Locate the cell with the specified text and output its (X, Y) center coordinate. 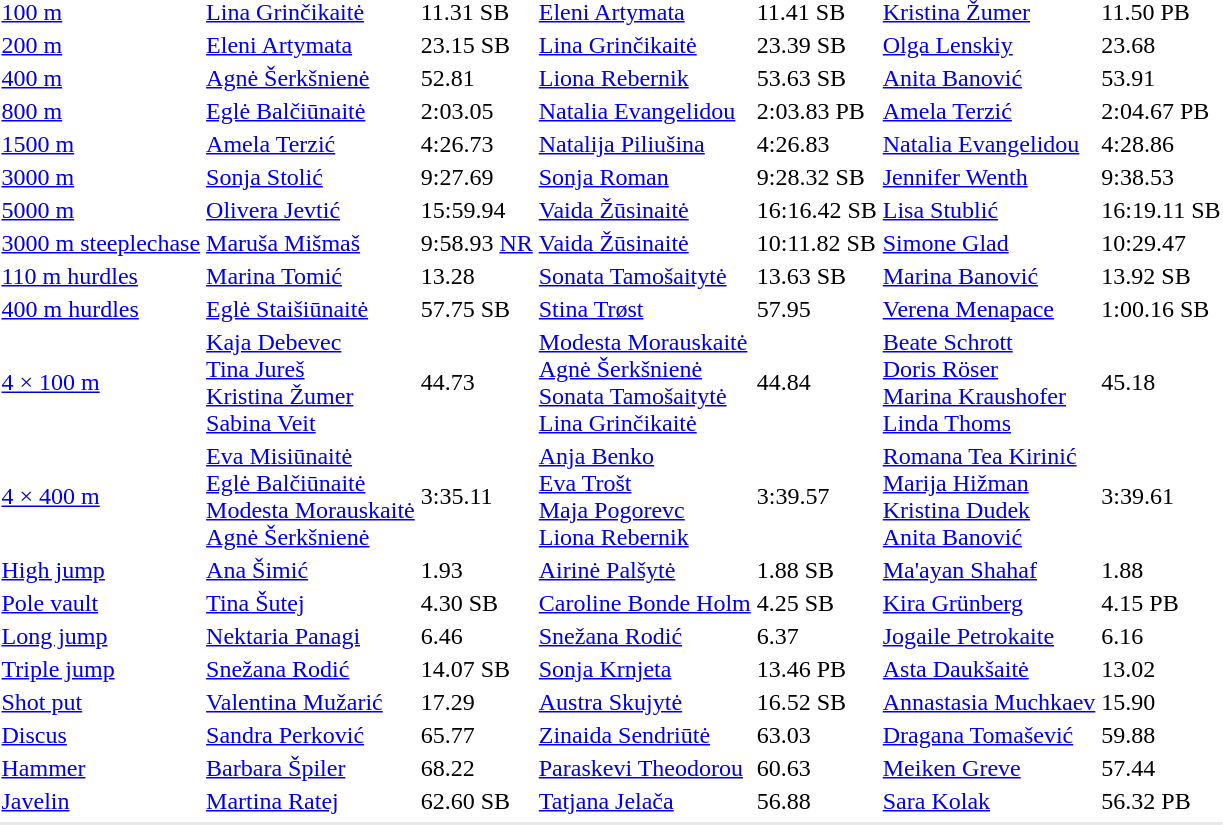
Pole vault (101, 603)
Ana Šimić (311, 570)
9:58.93 NR (476, 243)
3:35.11 (476, 496)
Ma'ayan Shahaf (989, 570)
Sonata Tamošaitytė (644, 276)
Paraskevi Theodorou (644, 768)
13.46 PB (816, 669)
Romana Tea KirinićMarija HižmanKristina DudekAnita Banović (989, 496)
Eglė Balčiūnaitė (311, 111)
2:03.05 (476, 111)
63.03 (816, 735)
3:39.61 (1161, 496)
800 m (101, 111)
Olga Lenskiy (989, 45)
23.39 SB (816, 45)
Lina Grinčikaitė (644, 45)
Dragana Tomašević (989, 735)
Lisa Stublić (989, 210)
4:28.86 (1161, 144)
15:59.94 (476, 210)
Jennifer Wenth (989, 177)
4 × 400 m (101, 496)
10:29.47 (1161, 243)
Tina Šutej (311, 603)
1:00.16 SB (1161, 309)
1500 m (101, 144)
Olivera Jevtić (311, 210)
Eglė Staišiūnaitė (311, 309)
Long jump (101, 636)
44.73 (476, 382)
9:28.32 SB (816, 177)
Sonja Stolić (311, 177)
Stina Trøst (644, 309)
400 m hurdles (101, 309)
13.28 (476, 276)
1.93 (476, 570)
4:26.83 (816, 144)
Maruša Mišmaš (311, 243)
3000 m steeplechase (101, 243)
Liona Rebernik (644, 78)
16:16.42 SB (816, 210)
53.63 SB (816, 78)
45.18 (1161, 382)
Valentina Mužarić (311, 702)
Shot put (101, 702)
Kaja DebevecTina JurešKristina ŽumerSabina Veit (311, 382)
Modesta MorauskaitėAgnė ŠerkšnienėSonata TamošaitytėLina Grinčikaitė (644, 382)
6.16 (1161, 636)
Natalija Piliušina (644, 144)
Hammer (101, 768)
Meiken Greve (989, 768)
200 m (101, 45)
23.15 SB (476, 45)
Sonja Krnjeta (644, 669)
9:38.53 (1161, 177)
Annastasia Muchkaev (989, 702)
68.22 (476, 768)
6.46 (476, 636)
Verena Menapace (989, 309)
23.68 (1161, 45)
1.88 SB (816, 570)
15.90 (1161, 702)
Triple jump (101, 669)
Jogaile Petrokaite (989, 636)
Marina Banović (989, 276)
44.84 (816, 382)
16:19.11 SB (1161, 210)
Nektaria Panagi (311, 636)
Sandra Perković (311, 735)
Beate SchrottDoris RöserMarina KraushoferLinda Thoms (989, 382)
5000 m (101, 210)
Airinė Palšytė (644, 570)
4:26.73 (476, 144)
Kira Grünberg (989, 603)
52.81 (476, 78)
Barbara Špiler (311, 768)
2:03.83 PB (816, 111)
Caroline Bonde Holm (644, 603)
16.52 SB (816, 702)
4 × 100 m (101, 382)
Marina Tomić (311, 276)
1.88 (1161, 570)
4.25 SB (816, 603)
65.77 (476, 735)
17.29 (476, 702)
Eleni Artymata (311, 45)
Zinaida Sendriūtė (644, 735)
53.91 (1161, 78)
10:11.82 SB (816, 243)
59.88 (1161, 735)
Anja BenkoEva TroštMaja PogorevcLiona Rebernik (644, 496)
13.63 SB (816, 276)
Anita Banović (989, 78)
2:04.67 PB (1161, 111)
110 m hurdles (101, 276)
14.07 SB (476, 669)
13.02 (1161, 669)
Sonja Roman (644, 177)
9:27.69 (476, 177)
3:39.57 (816, 496)
Discus (101, 735)
Javelin (101, 801)
57.95 (816, 309)
Asta Daukšaitė (989, 669)
57.44 (1161, 768)
Simone Glad (989, 243)
60.63 (816, 768)
High jump (101, 570)
62.60 SB (476, 801)
4.15 PB (1161, 603)
3000 m (101, 177)
Tatjana Jelača (644, 801)
Martina Ratej (311, 801)
Austra Skujytė (644, 702)
13.92 SB (1161, 276)
56.88 (816, 801)
400 m (101, 78)
Eva MisiūnaitėEglė BalčiūnaitėModesta MorauskaitėAgnė Šerkšnienė (311, 496)
Sara Kolak (989, 801)
57.75 SB (476, 309)
Agnė Šerkšnienė (311, 78)
6.37 (816, 636)
4.30 SB (476, 603)
56.32 PB (1161, 801)
